Capture the cell that displays the provided text and extract its (x, y) central coordinate. 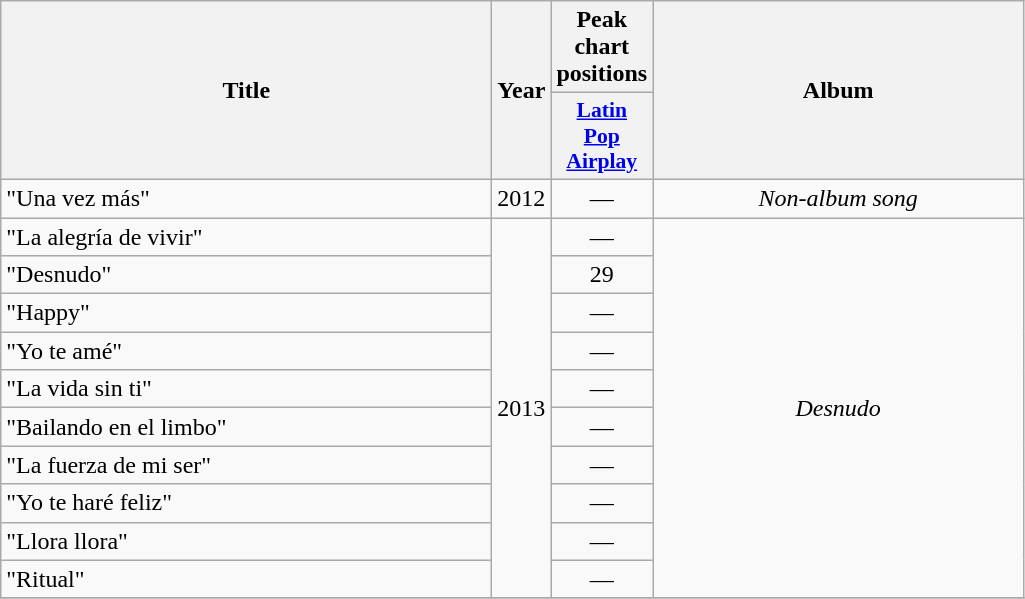
29 (602, 275)
Peak chart positions (602, 47)
"Yo te amé" (246, 351)
"Yo te haré feliz" (246, 503)
"Happy" (246, 313)
"Desnudo" (246, 275)
"Bailando en el limbo" (246, 427)
2012 (522, 198)
"Ritual" (246, 579)
2013 (522, 408)
Latin Pop Airplay (602, 136)
Non-album song (838, 198)
Title (246, 90)
Album (838, 90)
Desnudo (838, 408)
Year (522, 90)
"La vida sin ti" (246, 389)
"Una vez más" (246, 198)
"La fuerza de mi ser" (246, 465)
"Llora llora" (246, 541)
"La alegría de vivir" (246, 237)
